Locate the cell with the specified text and output its (X, Y) center coordinate. 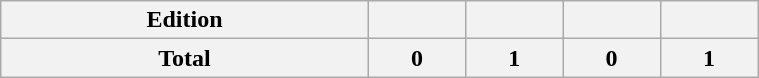
Total (185, 58)
Edition (185, 20)
